Locate the cell with the specified text and output its [x, y] center coordinate. 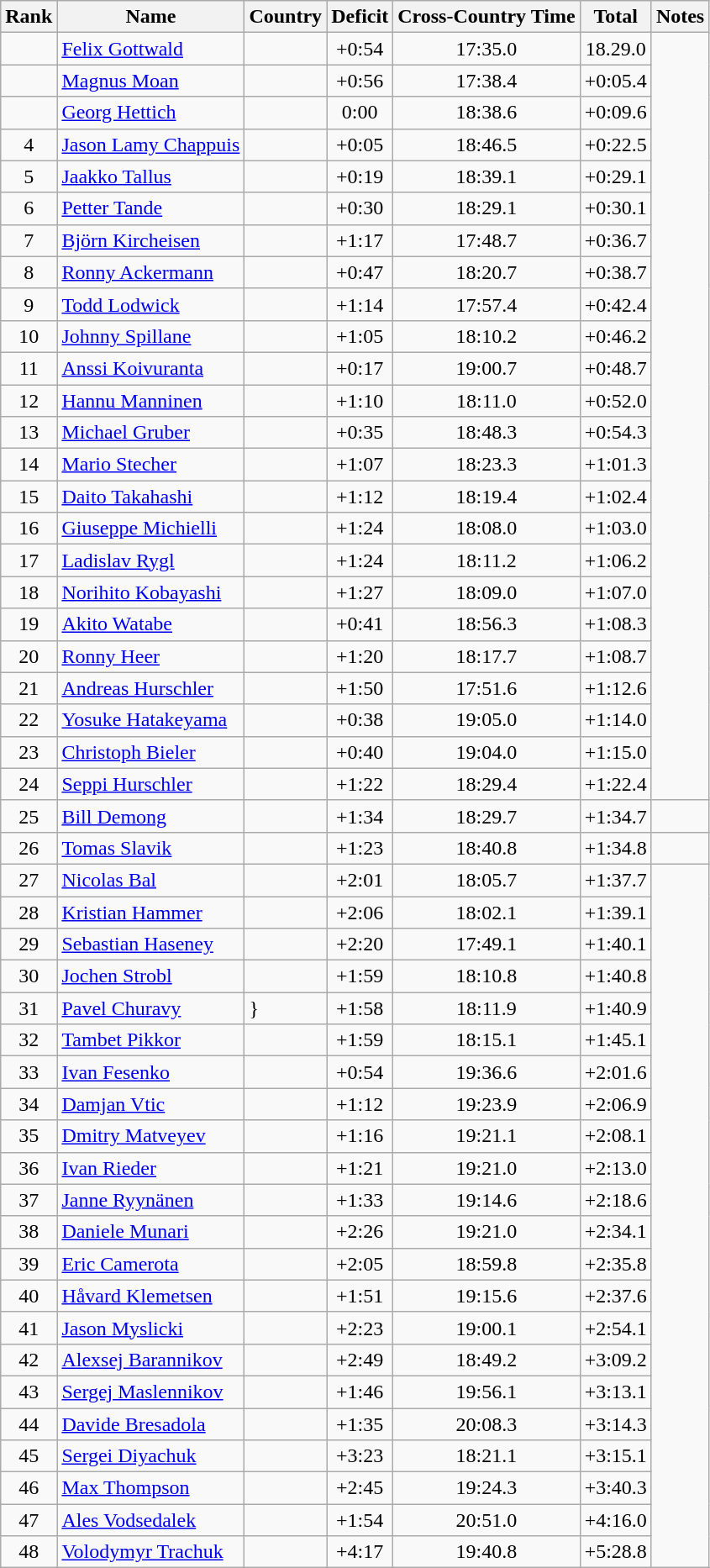
20:08.3 [486, 1424]
Mario Stecher [151, 465]
18:10.2 [486, 336]
+2:26 [360, 1232]
+0:52.0 [615, 401]
+1:08.7 [615, 656]
20 [29, 656]
+1:50 [360, 688]
17:48.7 [486, 240]
+1:51 [360, 1296]
18:20.7 [486, 272]
+0:47 [360, 272]
Jason Myslicki [151, 1328]
Petter Tande [151, 208]
Rank [29, 17]
+1:34.7 [615, 816]
Deficit [360, 17]
Norihito Kobayashi [151, 592]
17 [29, 560]
21 [29, 688]
+2:37.6 [615, 1296]
18:29.7 [486, 816]
+2:34.1 [615, 1232]
Volodymyr Trachuk [151, 1552]
Sebastian Haseney [151, 944]
+1:40.1 [615, 944]
Jaakko Tallus [151, 176]
8 [29, 272]
18:17.7 [486, 656]
18:21.1 [486, 1456]
Tambet Pikkor [151, 1040]
Daito Takahashi [151, 497]
Notes [680, 17]
Michael Gruber [151, 433]
47 [29, 1520]
+0:30 [360, 208]
+2:01 [360, 880]
+0:36.7 [615, 240]
+1:27 [360, 592]
+1:20 [360, 656]
18:09.0 [486, 592]
+2:06 [360, 912]
19:23.9 [486, 1104]
Ales Vodsedalek [151, 1520]
0:00 [360, 113]
Ivan Fesenko [151, 1072]
Janne Ryynänen [151, 1200]
+0:09.6 [615, 113]
Ladislav Rygl [151, 560]
18:15.1 [486, 1040]
Akito Watabe [151, 624]
Sergei Diyachuk [151, 1456]
25 [29, 816]
Todd Lodwick [151, 304]
19:24.3 [486, 1488]
+1:14.0 [615, 720]
+0:40 [360, 752]
19:21.1 [486, 1136]
+0:56 [360, 81]
19:40.8 [486, 1552]
+1:46 [360, 1392]
38 [29, 1232]
40 [29, 1296]
+2:45 [360, 1488]
Daniele Munari [151, 1232]
Georg Hettich [151, 113]
29 [29, 944]
Ronny Heer [151, 656]
+2:20 [360, 944]
Country [286, 17]
19:04.0 [486, 752]
Davide Bresadola [151, 1424]
+1:01.3 [615, 465]
39 [29, 1264]
+1:34.8 [615, 848]
18:40.8 [486, 848]
16 [29, 529]
Bill Demong [151, 816]
15 [29, 497]
Ivan Rieder [151, 1168]
18:11.2 [486, 560]
5 [29, 176]
+1:33 [360, 1200]
17:57.4 [486, 304]
30 [29, 976]
+2:06.9 [615, 1104]
18:56.3 [486, 624]
+2:54.1 [615, 1328]
18 [29, 592]
+1:08.3 [615, 624]
+1:03.0 [615, 529]
+1:07.0 [615, 592]
+1:37.7 [615, 880]
Ronny Ackermann [151, 272]
11 [29, 368]
+0:05.4 [615, 81]
13 [29, 433]
+1:58 [360, 1008]
34 [29, 1104]
Giuseppe Michielli [151, 529]
+0:38.7 [615, 272]
19:05.0 [486, 720]
+1:12.6 [615, 688]
Tomas Slavik [151, 848]
+3:14.3 [615, 1424]
+1:45.1 [615, 1040]
+2:35.8 [615, 1264]
+1:22 [360, 784]
19:15.6 [486, 1296]
+3:40.3 [615, 1488]
19:36.6 [486, 1072]
14 [29, 465]
Max Thompson [151, 1488]
Anssi Koivuranta [151, 368]
Yosuke Hatakeyama [151, 720]
18:48.3 [486, 433]
+3:13.1 [615, 1392]
Eric Camerota [151, 1264]
+1:14 [360, 304]
} [286, 1008]
+1:40.8 [615, 976]
+1:54 [360, 1520]
18:11.9 [486, 1008]
+1:05 [360, 336]
+0:41 [360, 624]
+1:21 [360, 1168]
44 [29, 1424]
+3:09.2 [615, 1360]
27 [29, 880]
12 [29, 401]
+5:28.8 [615, 1552]
17:38.4 [486, 81]
+1:17 [360, 240]
18:38.6 [486, 113]
33 [29, 1072]
+2:23 [360, 1328]
+2:18.6 [615, 1200]
+3:15.1 [615, 1456]
36 [29, 1168]
+1:40.9 [615, 1008]
Cross-Country Time [486, 17]
20:51.0 [486, 1520]
24 [29, 784]
18:02.1 [486, 912]
Damjan Vtic [151, 1104]
+4:16.0 [615, 1520]
Nicolas Bal [151, 880]
+2:05 [360, 1264]
4 [29, 145]
48 [29, 1552]
45 [29, 1456]
+0:19 [360, 176]
Name [151, 17]
+1:23 [360, 848]
37 [29, 1200]
+1:07 [360, 465]
32 [29, 1040]
19 [29, 624]
18:10.8 [486, 976]
+1:16 [360, 1136]
+0:35 [360, 433]
18:46.5 [486, 145]
+0:54.3 [615, 433]
+1:15.0 [615, 752]
Kristian Hammer [151, 912]
+2:08.1 [615, 1136]
22 [29, 720]
Total [615, 17]
Magnus Moan [151, 81]
+0:29.1 [615, 176]
19:00.1 [486, 1328]
18:05.7 [486, 880]
+0:17 [360, 368]
18:49.2 [486, 1360]
41 [29, 1328]
+3:23 [360, 1456]
+2:13.0 [615, 1168]
Christoph Bieler [151, 752]
+0:38 [360, 720]
43 [29, 1392]
46 [29, 1488]
18:59.8 [486, 1264]
+0:46.2 [615, 336]
19:56.1 [486, 1392]
+0:42.4 [615, 304]
+0:30.1 [615, 208]
+2:49 [360, 1360]
31 [29, 1008]
9 [29, 304]
+1:02.4 [615, 497]
+1:10 [360, 401]
26 [29, 848]
Hannu Manninen [151, 401]
18:39.1 [486, 176]
19:14.6 [486, 1200]
+2:01.6 [615, 1072]
Jochen Strobl [151, 976]
28 [29, 912]
Alexsej Barannikov [151, 1360]
Håvard Klemetsen [151, 1296]
+1:35 [360, 1424]
42 [29, 1360]
+1:06.2 [615, 560]
17:49.1 [486, 944]
+1:22.4 [615, 784]
35 [29, 1136]
+1:34 [360, 816]
Johnny Spillane [151, 336]
18.29.0 [615, 49]
10 [29, 336]
18:29.1 [486, 208]
+4:17 [360, 1552]
23 [29, 752]
6 [29, 208]
Andreas Hurschler [151, 688]
Sergej Maslennikov [151, 1392]
19:00.7 [486, 368]
Pavel Churavy [151, 1008]
18:23.3 [486, 465]
+0:05 [360, 145]
+0:48.7 [615, 368]
17:51.6 [486, 688]
18:19.4 [486, 497]
7 [29, 240]
Dmitry Matveyev [151, 1136]
17:35.0 [486, 49]
Seppi Hurschler [151, 784]
Felix Gottwald [151, 49]
+1:39.1 [615, 912]
Jason Lamy Chappuis [151, 145]
18:11.0 [486, 401]
+0:22.5 [615, 145]
Björn Kircheisen [151, 240]
18:29.4 [486, 784]
18:08.0 [486, 529]
